Scan for the cell matching the given text and deliver its (x, y) coordinate at center. 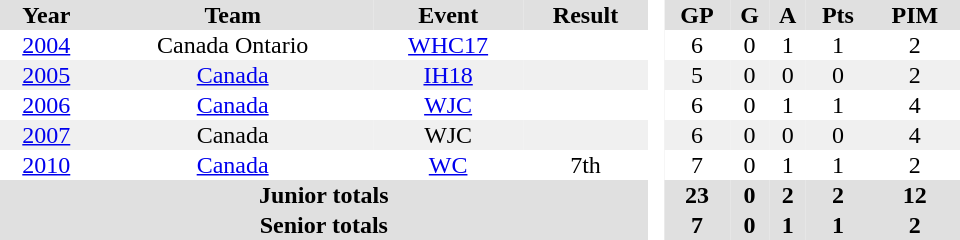
2007 (46, 135)
2010 (46, 165)
Canada Ontario (233, 45)
A (788, 15)
12 (915, 195)
Team (233, 15)
Pts (838, 15)
Result (585, 15)
23 (697, 195)
G (750, 15)
GP (697, 15)
2006 (46, 105)
2005 (46, 75)
5 (697, 75)
Event (448, 15)
WHC17 (448, 45)
2004 (46, 45)
WC (448, 165)
Senior totals (324, 225)
7th (585, 165)
PIM (915, 15)
IH18 (448, 75)
Year (46, 15)
Junior totals (324, 195)
